Capture the cell that displays the provided text and extract its [x, y] central coordinate. 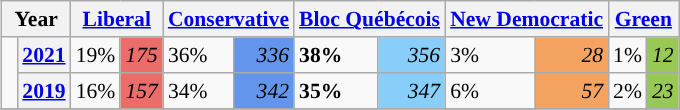
347 [412, 91]
34% [198, 91]
16% [96, 91]
336 [264, 55]
Bloc Québécois [370, 19]
35% [336, 91]
356 [412, 55]
2% [628, 91]
342 [264, 91]
6% [490, 91]
38% [336, 55]
175 [142, 55]
2019 [44, 91]
19% [96, 55]
Liberal [117, 19]
Conservative [228, 19]
3% [490, 55]
36% [198, 55]
1% [628, 55]
12 [663, 55]
Year [36, 19]
157 [142, 91]
Green [644, 19]
57 [572, 91]
23 [663, 91]
28 [572, 55]
2021 [44, 55]
New Democratic [526, 19]
